Capture the cell that displays the provided text and extract its [X, Y] central coordinate. 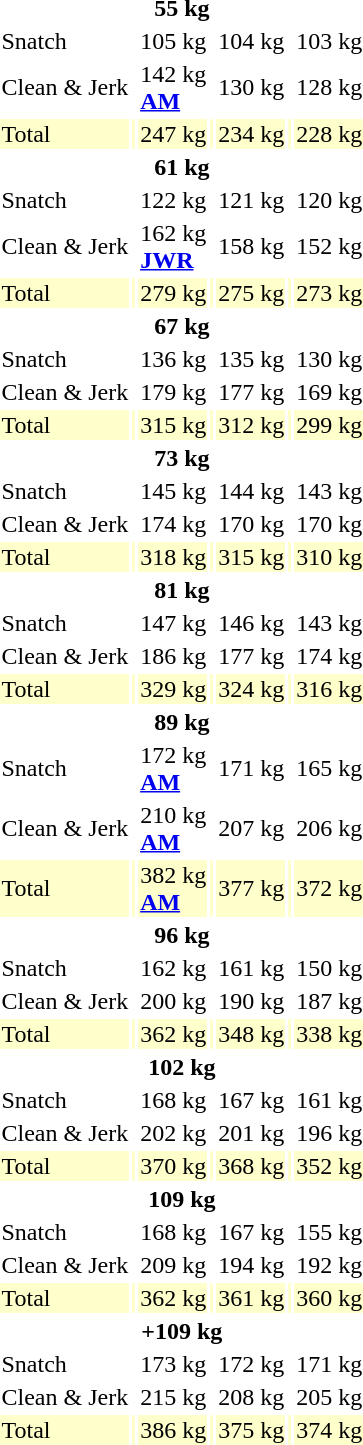
377 kg [252, 888]
179 kg [174, 392]
194 kg [252, 1265]
370 kg [174, 1166]
375 kg [252, 1430]
312 kg [252, 425]
121 kg [252, 200]
207 kg [252, 828]
142 kgAM [174, 88]
174 kg [174, 524]
208 kg [252, 1397]
209 kg [174, 1265]
122 kg [174, 200]
234 kg [252, 134]
382 kgAM [174, 888]
158 kg [252, 246]
279 kg [174, 293]
368 kg [252, 1166]
324 kg [252, 689]
135 kg [252, 359]
172 kg [252, 1364]
136 kg [174, 359]
162 kgJWR [174, 246]
146 kg [252, 623]
162 kg [174, 968]
105 kg [174, 41]
201 kg [252, 1133]
171 kg [252, 768]
130 kg [252, 88]
186 kg [174, 656]
210 kgAM [174, 828]
329 kg [174, 689]
215 kg [174, 1397]
147 kg [174, 623]
161 kg [252, 968]
173 kg [174, 1364]
318 kg [174, 557]
144 kg [252, 491]
247 kg [174, 134]
190 kg [252, 1001]
361 kg [252, 1298]
200 kg [174, 1001]
386 kg [174, 1430]
348 kg [252, 1034]
170 kg [252, 524]
145 kg [174, 491]
172 kgAM [174, 768]
202 kg [174, 1133]
104 kg [252, 41]
275 kg [252, 293]
